Provide the [X, Y] coordinate of the cell's center where the given text is located.  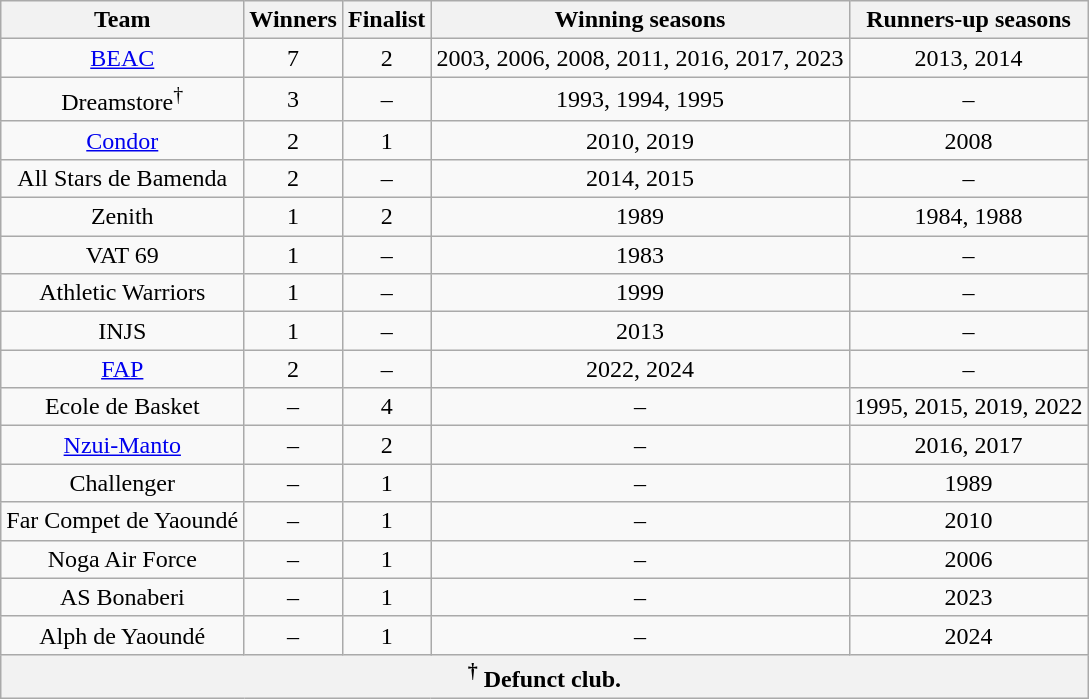
2013, 2014 [968, 58]
1984, 1988 [968, 217]
2008 [968, 140]
2023 [968, 597]
2016, 2017 [968, 445]
Team [122, 20]
Noga Air Force [122, 559]
Dreamstore† [122, 100]
2014, 2015 [640, 178]
1999 [640, 293]
Finalist [386, 20]
2022, 2024 [640, 369]
INJS [122, 331]
FAP [122, 369]
2013 [640, 331]
Ecole de Basket [122, 407]
3 [294, 100]
1993, 1994, 1995 [640, 100]
2006 [968, 559]
Athletic Warriors [122, 293]
BEAC [122, 58]
7 [294, 58]
Condor [122, 140]
Alph de Yaoundé [122, 635]
4 [386, 407]
All Stars de Bamenda [122, 178]
Nzui-Manto [122, 445]
Winning seasons [640, 20]
Winners [294, 20]
2010 [968, 521]
Far Compet de Yaoundé [122, 521]
2010, 2019 [640, 140]
1983 [640, 255]
Runners-up seasons [968, 20]
VAT 69 [122, 255]
2003, 2006, 2008, 2011, 2016, 2017, 2023 [640, 58]
1995, 2015, 2019, 2022 [968, 407]
AS Bonaberi [122, 597]
Zenith [122, 217]
Challenger [122, 483]
2024 [968, 635]
† Defunct club. [544, 676]
